Pinpoint the cell where the given text exists, returning its [X, Y] midpoint coordinate. 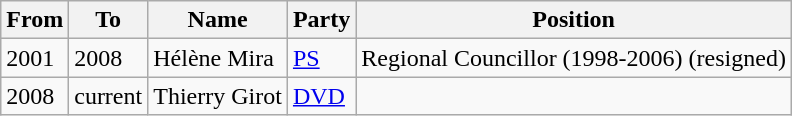
From [35, 20]
PS [321, 58]
Party [321, 20]
Regional Councillor (1998-2006) (resigned) [574, 58]
Thierry Girot [218, 96]
current [108, 96]
DVD [321, 96]
2001 [35, 58]
Position [574, 20]
Hélène Mira [218, 58]
Name [218, 20]
To [108, 20]
